Provide the (X, Y) coordinate of the cell's center where the given text is located.  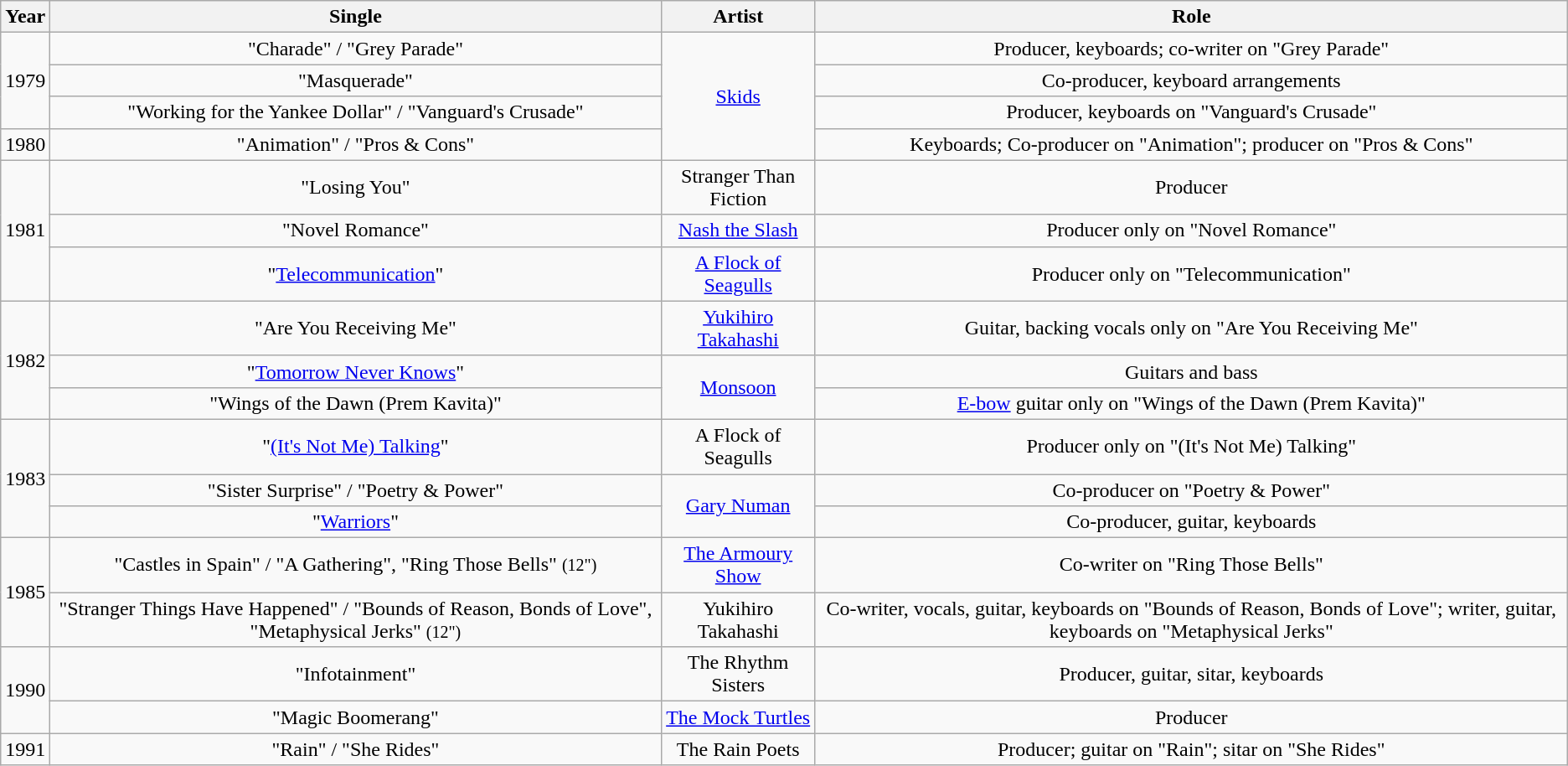
"Are You Receiving Me" (355, 329)
"Animation" / "Pros & Cons" (355, 144)
Co-writer on "Ring Those Bells" (1191, 565)
Stranger Than Fiction (738, 188)
"Sister Surprise" / "Poetry & Power" (355, 490)
1981 (25, 230)
Producer only on "(It's Not Me) Talking" (1191, 446)
"Wings of the Dawn (Prem Kavita)" (355, 403)
1980 (25, 144)
"(It's Not Me) Talking" (355, 446)
1985 (25, 593)
1990 (25, 691)
Producer only on "Telecommunication" (1191, 273)
1979 (25, 80)
Co-writer, vocals, guitar, keyboards on "Bounds of Reason, Bonds of Love"; writer, guitar, keyboards on "Metaphysical Jerks" (1191, 620)
Monsoon (738, 387)
The Armoury Show (738, 565)
Producer, keyboards on "Vanguard's Crusade" (1191, 112)
Producer, keyboards; co-writer on "Grey Parade" (1191, 49)
"Rain" / "She Rides" (355, 749)
Nash the Slash (738, 230)
Producer, guitar, sitar, keyboards (1191, 674)
Role (1191, 17)
Skids (738, 96)
Guitar, backing vocals only on "Are You Receiving Me" (1191, 329)
Producer; guitar on "Rain"; sitar on "She Rides" (1191, 749)
"Infotainment" (355, 674)
The Mock Turtles (738, 717)
Co-producer, guitar, keyboards (1191, 522)
1991 (25, 749)
The Rain Poets (738, 749)
"Working for the Yankee Dollar" / "Vanguard's Crusade" (355, 112)
"Charade" / "Grey Parade" (355, 49)
"Stranger Things Have Happened" / "Bounds of Reason, Bonds of Love", "Metaphysical Jerks" (12") (355, 620)
Guitars and bass (1191, 371)
"Masquerade" (355, 80)
Co-producer, keyboard arrangements (1191, 80)
1982 (25, 360)
Single (355, 17)
"Magic Boomerang" (355, 717)
"Tomorrow Never Knows" (355, 371)
1983 (25, 478)
Artist (738, 17)
"Telecommunication" (355, 273)
"Losing You" (355, 188)
E-bow guitar only on "Wings of the Dawn (Prem Kavita)" (1191, 403)
The Rhythm Sisters (738, 674)
"Novel Romance" (355, 230)
Co-producer on "Poetry & Power" (1191, 490)
Year (25, 17)
Gary Numan (738, 506)
"Castles in Spain" / "A Gathering", "Ring Those Bells" (12") (355, 565)
Producer only on "Novel Romance" (1191, 230)
Keyboards; Co-producer on "Animation"; producer on "Pros & Cons" (1191, 144)
"Warriors" (355, 522)
